For the text-containing cell, return its midpoint in (X, Y) coordinate format. 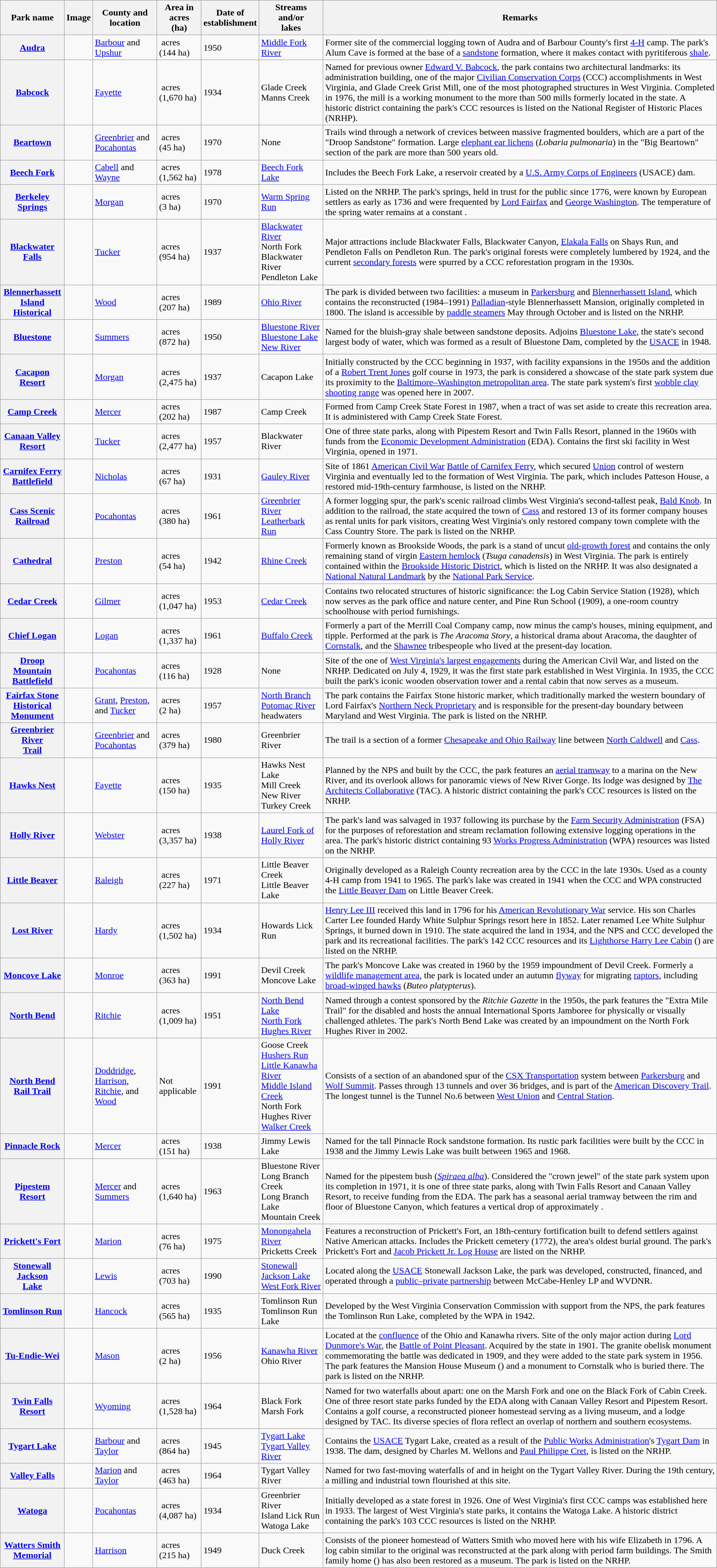
North Bend LakeNorth Fork Hughes River (291, 1015)
Twin Falls Resort (33, 1406)
North BranchPotomac Riverheadwaters (291, 705)
Logan (125, 636)
Fairfax StoneHistoricalMonument (33, 705)
Audra (33, 48)
Greenbrier River (291, 740)
Holly River (33, 835)
BlennerhassettIsland Historical (33, 302)
Harrison (125, 1550)
Bluestone (33, 337)
Greenbrier RiverTrail (33, 740)
acres (1,528 ha) (179, 1406)
acres (379 ha) (179, 740)
Cacapon Resort (33, 377)
1978 (230, 172)
Mason (125, 1356)
acres (363 ha) (179, 975)
Beartown (33, 143)
Wood (125, 302)
Cacapon Lake (291, 377)
North Bend (33, 1015)
Droop MountainBattlefield (33, 671)
Moncove Lake (33, 975)
acres (3,357 ha) (179, 835)
Gauley River (291, 476)
Lost River (33, 930)
acres (1,337 ha) (179, 636)
1928 (230, 671)
Pinnacle Rock (33, 1146)
Marion (125, 1241)
Jimmy Lewis Lake (291, 1146)
Image (79, 18)
acres (1,670 ha) (179, 92)
acres (215 ha) (179, 1550)
Kanawha RiverOhio River (291, 1356)
Area in acres(ha) (179, 18)
Babcock (33, 92)
acres (116 ha) (179, 671)
acres (1,502 ha) (179, 930)
acres (76 ha) (179, 1241)
Wyoming (125, 1406)
Gilmer (125, 601)
1990 (230, 1276)
Tomlinson RunTomlinson Run Lake (291, 1311)
Watters SmithMemorial (33, 1550)
Stonewall Jackson LakeWest Fork River (291, 1276)
Date of establishment (230, 18)
Marion and Taylor (125, 1476)
Greenbrier RiverIsland Lick RunWatoga Lake (291, 1511)
acres (207 ha) (179, 302)
Prickett's Fort (33, 1241)
Duck Creek (291, 1550)
acres (1,562 ha) (179, 172)
Tygart Lake (33, 1446)
acres (4,087 ha) (179, 1511)
acres (703 ha) (179, 1276)
acres (1,047 ha) (179, 601)
acres (380 ha) (179, 516)
Pipestem Resort (33, 1191)
Grant, Preston, and Tucker (125, 705)
1949 (230, 1550)
acres (151 ha) (179, 1146)
acres (227 ha) (179, 880)
Mercer and Summers (125, 1191)
1945 (230, 1446)
1971 (230, 880)
Cabell and Wayne (125, 172)
1987 (230, 411)
Tygart Valley River (291, 1476)
Preston (125, 561)
Barbour and Taylor (125, 1446)
1963 (230, 1191)
Bluestone RiverLong Branch CreekLong Branch LakeMountain Creek (291, 1191)
acres (150 ha) (179, 785)
acres (144 ha) (179, 48)
Blackwater River (291, 441)
Tu-Endie-Wei (33, 1356)
Blackwater RiverNorth Fork Blackwater River Pendleton Lake (291, 252)
Carnifex FerryBattlefield (33, 476)
acres (67 ha) (179, 476)
acres (202 ha) (179, 411)
Bluestone RiverBluestone LakeNew River (291, 337)
Monongahela RiverPricketts Creek (291, 1241)
Ohio River (291, 302)
Valley Falls (33, 1476)
acres (2,475 ha) (179, 377)
acres (1,640 ha) (179, 1191)
Buffalo Creek (291, 636)
Beech Fork Lake (291, 172)
1989 (230, 302)
Tygart LakeTygart Valley River (291, 1446)
Black ForkMarsh Fork (291, 1406)
Blackwater Falls (33, 252)
Warm Spring Run (291, 202)
Berkeley Springs (33, 202)
Streamsand/orlakes (291, 18)
acres (864 ha) (179, 1446)
Hancock (125, 1311)
Barbour and Upshur (125, 48)
1980 (230, 740)
1951 (230, 1015)
Stonewall JacksonLake (33, 1276)
Middle Fork River (291, 48)
Ritchie (125, 1015)
Cass ScenicRailroad (33, 516)
The trail is a section of a former Chesapeake and Ohio Railway line between North Caldwell and Cass. (520, 740)
Lewis (125, 1276)
1931 (230, 476)
Park name (33, 18)
Laurel Fork of Holly River (291, 835)
Canaan ValleyResort (33, 441)
Rhine Creek (291, 561)
1956 (230, 1356)
North BendRail Trail (33, 1086)
1942 (230, 561)
Devil CreekMoncove Lake (291, 975)
Remarks (520, 18)
Watoga (33, 1511)
Goose CreekHushers RunLittle Kanawha RiverMiddle Island CreekNorth Fork Hughes RiverWalker Creek (291, 1086)
Tomlinson Run (33, 1311)
Chief Logan (33, 636)
Beech Fork (33, 172)
Hawks Nest LakeMill CreekNew RiverTurkey Creek (291, 785)
Webster (125, 835)
Greenbrier RiverLeatherbark Run (291, 516)
1975 (230, 1241)
acres (1,009 ha) (179, 1015)
Doddridge, Harrison, Ritchie, and Wood (125, 1086)
Little Beaver (33, 880)
acres (463 ha) (179, 1476)
acres (45 ha) (179, 143)
acres (872 ha) (179, 337)
Hardy (125, 930)
acres (3 ha) (179, 202)
Monroe (125, 975)
Nicholas (125, 476)
Cathedral (33, 561)
Hawks Nest (33, 785)
Glade CreekManns Creek (291, 92)
Raleigh (125, 880)
County andlocation (125, 18)
1953 (230, 601)
Summers (125, 337)
acres (2,477 ha) (179, 441)
Not applicable (179, 1086)
Howards Lick Run (291, 930)
acres (54 ha) (179, 561)
Includes the Beech Fork Lake, a reservoir created by a U.S. Army Corps of Engineers (USACE) dam. (520, 172)
acres (565 ha) (179, 1311)
Little Beaver CreekLittle Beaver Lake (291, 880)
acres (954 ha) (179, 252)
